Detect which cell encompasses the target text, then output its [X, Y] center coordinate. 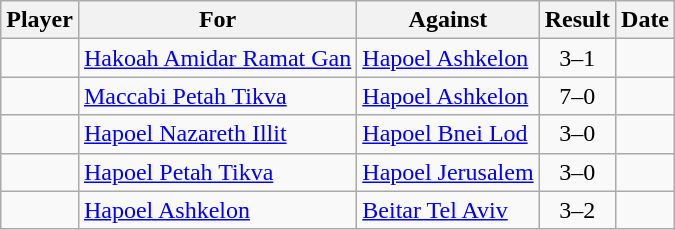
Against [448, 20]
3–2 [577, 210]
Player [40, 20]
Date [646, 20]
Beitar Tel Aviv [448, 210]
Hapoel Petah Tikva [217, 172]
3–1 [577, 58]
Hapoel Jerusalem [448, 172]
Hapoel Nazareth Illit [217, 134]
Maccabi Petah Tikva [217, 96]
Hapoel Bnei Lod [448, 134]
7–0 [577, 96]
Hakoah Amidar Ramat Gan [217, 58]
Result [577, 20]
For [217, 20]
